Pinpoint the cell where the given text exists, returning its [X, Y] midpoint coordinate. 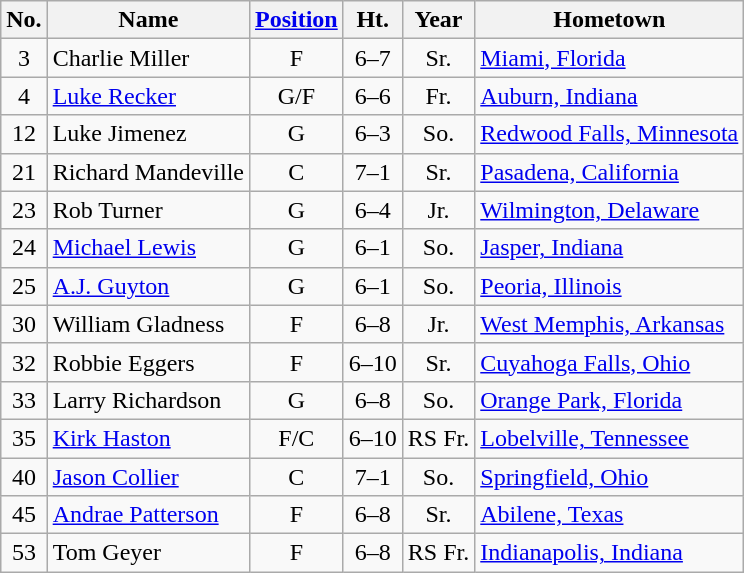
Orange Park, Florida [610, 400]
Indianapolis, Indiana [610, 553]
21 [24, 172]
12 [24, 134]
32 [24, 362]
Kirk Haston [148, 438]
Lobelville, Tennessee [610, 438]
Cuyahoga Falls, Ohio [610, 362]
25 [24, 286]
No. [24, 20]
6–7 [372, 58]
William Gladness [148, 324]
Luke Jimenez [148, 134]
Springfield, Ohio [610, 477]
53 [24, 553]
Fr. [438, 96]
6–3 [372, 134]
45 [24, 515]
Robbie Eggers [148, 362]
24 [24, 248]
Richard Mandeville [148, 172]
Charlie Miller [148, 58]
Ht. [372, 20]
40 [24, 477]
Peoria, Illinois [610, 286]
Jason Collier [148, 477]
3 [24, 58]
G/F [296, 96]
Rob Turner [148, 210]
33 [24, 400]
Wilmington, Delaware [610, 210]
Abilene, Texas [610, 515]
Pasadena, California [610, 172]
6–6 [372, 96]
Hometown [610, 20]
Luke Recker [148, 96]
Year [438, 20]
Name [148, 20]
Larry Richardson [148, 400]
West Memphis, Arkansas [610, 324]
Jasper, Indiana [610, 248]
Michael Lewis [148, 248]
23 [24, 210]
Miami, Florida [610, 58]
Redwood Falls, Minnesota [610, 134]
4 [24, 96]
Auburn, Indiana [610, 96]
Position [296, 20]
30 [24, 324]
F/C [296, 438]
35 [24, 438]
6–4 [372, 210]
Andrae Patterson [148, 515]
A.J. Guyton [148, 286]
Tom Geyer [148, 553]
